Pinpoint the cell where the given text exists, returning its [x, y] midpoint coordinate. 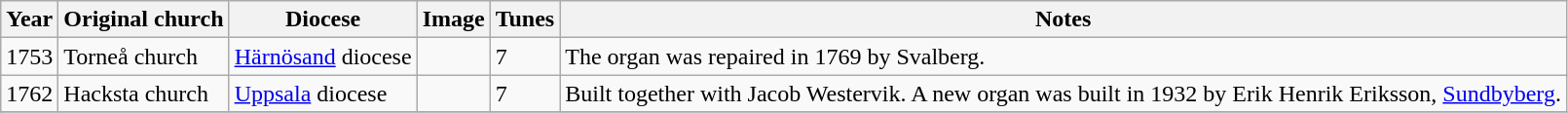
Built together with Jacob Westervik. A new organ was built in 1932 by Erik Henrik Eriksson, Sundbyberg. [1064, 94]
Torneå church [144, 56]
1762 [29, 94]
1753 [29, 56]
Year [29, 19]
Tunes [525, 19]
Härnösand diocese [323, 56]
Diocese [323, 19]
Image [454, 19]
Uppsala diocese [323, 94]
Notes [1064, 19]
Hacksta church [144, 94]
The organ was repaired in 1769 by Svalberg. [1064, 56]
Original church [144, 19]
